Pinpoint the cell where the given text exists, returning its [X, Y] midpoint coordinate. 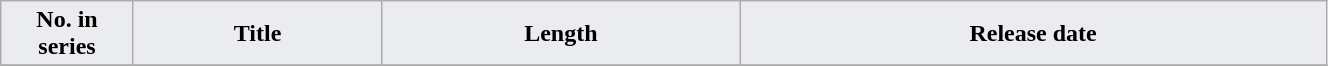
No. in series [68, 34]
Length [561, 34]
Release date [1034, 34]
Title [258, 34]
